Identify which cell holds the provided text, then report its [X, Y] central coordinate. 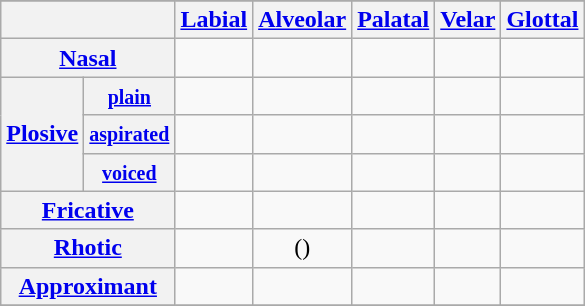
voiced [130, 172]
Rhotic [88, 248]
Velar [468, 20]
Palatal [394, 20]
plain [130, 96]
Alveolar [302, 20]
Nasal [88, 58]
Glottal [542, 20]
Labial [214, 20]
Fricative [88, 210]
() [302, 248]
Plosive [42, 134]
aspirated [130, 134]
Approximant [88, 286]
